Capture the cell that displays the provided text and extract its [x, y] central coordinate. 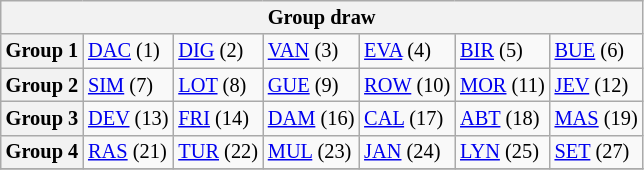
ROW (10) [407, 85]
Group draw [322, 17]
DIG (2) [218, 51]
JEV (12) [596, 85]
Group 2 [42, 85]
LYN (25) [502, 152]
FRI (14) [218, 118]
RAS (21) [128, 152]
SIM (7) [128, 85]
Group 4 [42, 152]
MAS (19) [596, 118]
TUR (22) [218, 152]
MOR (11) [502, 85]
LOT (8) [218, 85]
JAN (24) [407, 152]
BIR (5) [502, 51]
CAL (17) [407, 118]
DEV (13) [128, 118]
Group 3 [42, 118]
SET (27) [596, 152]
BUE (6) [596, 51]
DAC (1) [128, 51]
MUL (23) [311, 152]
Group 1 [42, 51]
ABT (18) [502, 118]
DAM (16) [311, 118]
EVA (4) [407, 51]
VAN (3) [311, 51]
GUE (9) [311, 85]
